For the text-containing cell, return its midpoint in (X, Y) coordinate format. 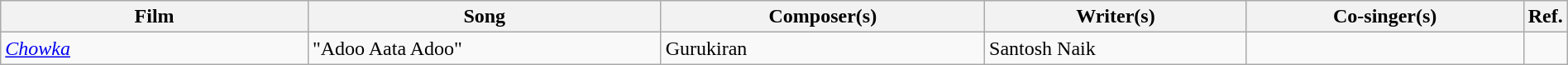
Co-singer(s) (1384, 17)
Santosh Naik (1116, 48)
Chowka (155, 48)
Film (155, 17)
Gurukiran (822, 48)
Song (485, 17)
Ref. (1545, 17)
Writer(s) (1116, 17)
Composer(s) (822, 17)
"Adoo Aata Adoo" (485, 48)
